Pinpoint the cell where the given text exists, returning its (x, y) midpoint coordinate. 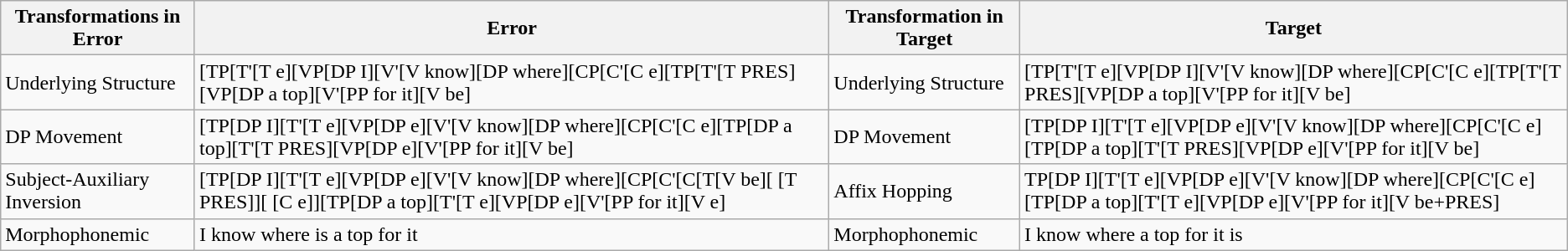
[TP[DP I][T'[T e][VP[DP e][V'[V know][DP where][CP[C'[C[T[V be][ [T PRES]][ [C e]][TP[DP a top][T'[T e][VP[DP e][V'[PP for it][V e] (511, 191)
Transformation in Target (925, 28)
Affix Hopping (925, 191)
Target (1294, 28)
I know where a top for it is (1294, 234)
Error (511, 28)
Transformations in Error (98, 28)
I know where is a top for it (511, 234)
Subject-Auxiliary Inversion (98, 191)
TP[DP I][T'[T e][VP[DP e][V'[V know][DP where][CP[C'[C e][TP[DP a top][T'[T e][VP[DP e][V'[PP for it][V be+PRES] (1294, 191)
